Return [X, Y] of the center of cell containing provided text 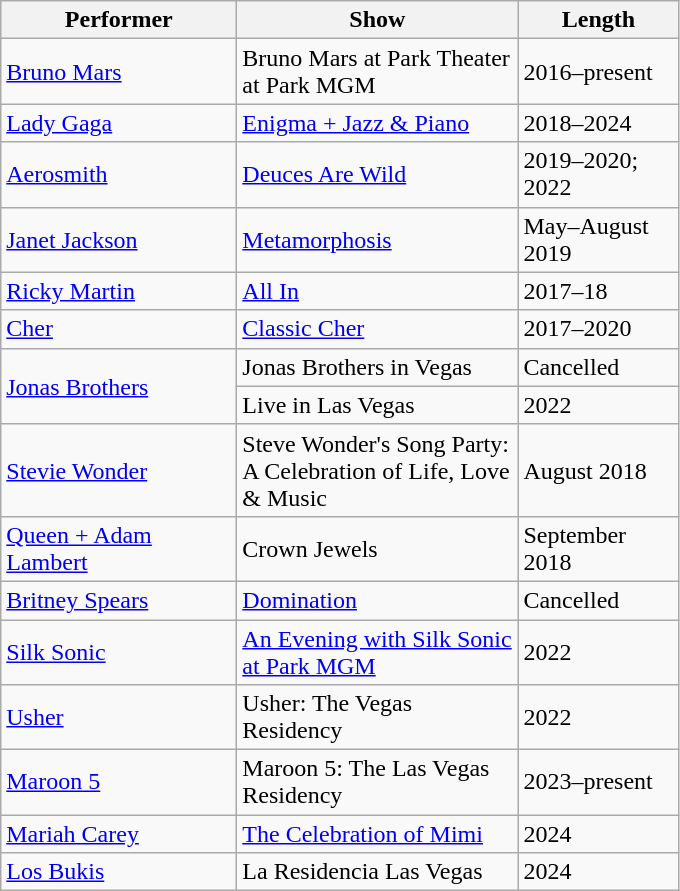
Jonas Brothers in Vegas [378, 367]
Cher [119, 329]
Crown Jewels [378, 548]
2018–2024 [598, 123]
Domination [378, 600]
Ricky Martin [119, 291]
Queen + Adam Lambert [119, 548]
An Evening with Silk Sonic at Park MGM [378, 652]
2023–present [598, 782]
Stevie Wonder [119, 470]
Mariah Carey [119, 834]
August 2018 [598, 470]
Janet Jackson [119, 240]
La Residencia Las Vegas [378, 872]
Jonas Brothers [119, 386]
Maroon 5 [119, 782]
September 2018 [598, 548]
Lady Gaga [119, 123]
Classic Cher [378, 329]
Bruno Mars at Park Theater at Park MGM [378, 72]
May–August 2019 [598, 240]
Steve Wonder's Song Party: A Celebration of Life, Love & Music [378, 470]
Live in Las Vegas [378, 405]
Maroon 5: The Las Vegas Residency [378, 782]
Bruno Mars [119, 72]
Aerosmith [119, 174]
Metamorphosis [378, 240]
Usher [119, 718]
2017–2020 [598, 329]
2016–present [598, 72]
Enigma + Jazz & Piano [378, 123]
Length [598, 20]
Show [378, 20]
Performer [119, 20]
Los Bukis [119, 872]
Silk Sonic [119, 652]
All In [378, 291]
Usher: The Vegas Residency [378, 718]
2019–2020; 2022 [598, 174]
The Celebration of Mimi [378, 834]
Britney Spears [119, 600]
2017–18 [598, 291]
Deuces Are Wild [378, 174]
